Search for the cell housing the specified text and yield its (X, Y) center coordinate. 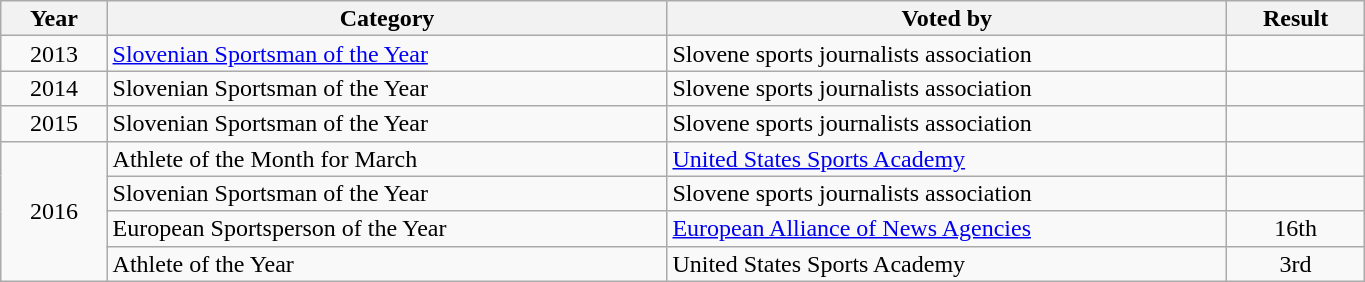
Athlete of the Month for March (387, 158)
European Sportsperson of the Year (387, 228)
Voted by (947, 18)
European Alliance of News Agencies (947, 228)
Year (54, 18)
2014 (54, 88)
2015 (54, 124)
Result (1296, 18)
2013 (54, 54)
16th (1296, 228)
Athlete of the Year (387, 264)
2016 (54, 211)
Category (387, 18)
3rd (1296, 264)
